Detect which cell encompasses the target text, then output its [x, y] center coordinate. 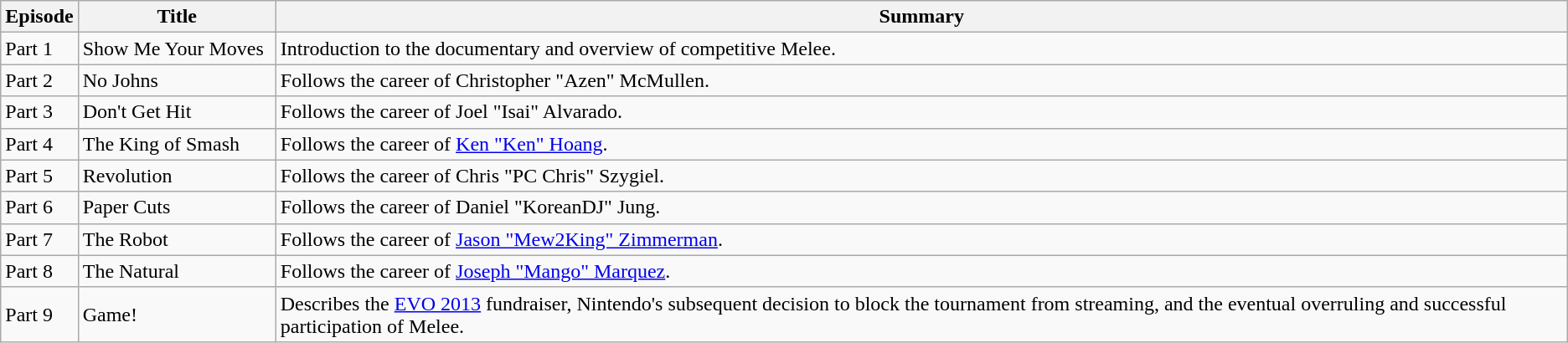
Follows the career of Jason "Mew2King" Zimmerman. [921, 239]
Part 6 [39, 207]
Follows the career of Joseph "Mango" Marquez. [921, 271]
Episode [39, 17]
Paper Cuts [177, 207]
Part 5 [39, 176]
Game! [177, 315]
Part 2 [39, 80]
Part 3 [39, 112]
Introduction to the documentary and overview of competitive Melee. [921, 49]
Follows the career of Chris "PC Chris" Szygiel. [921, 176]
The Natural [177, 271]
Title [177, 17]
Revolution [177, 176]
Part 8 [39, 271]
Follows the career of Joel "Isai" Alvarado. [921, 112]
The Robot [177, 239]
No Johns [177, 80]
Part 4 [39, 144]
Part 7 [39, 239]
Follows the career of Ken "Ken" Hoang. [921, 144]
Follows the career of Christopher "Azen" McMullen. [921, 80]
Show Me Your Moves [177, 49]
Part 9 [39, 315]
Summary [921, 17]
Follows the career of Daniel "KoreanDJ" Jung. [921, 207]
Part 1 [39, 49]
Don't Get Hit [177, 112]
The King of Smash [177, 144]
